Capture the cell that displays the provided text and extract its (x, y) central coordinate. 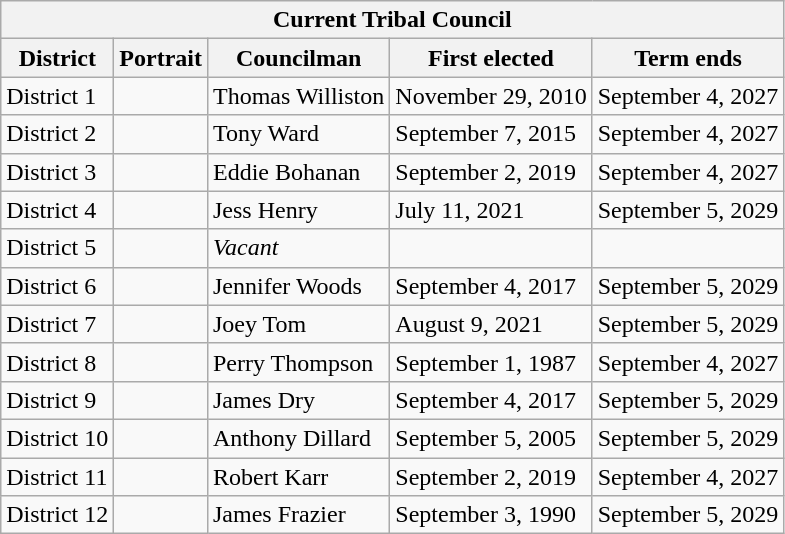
September 1, 1987 (491, 362)
District 10 (58, 438)
James Dry (298, 400)
District 5 (58, 248)
First elected (491, 58)
District 8 (58, 362)
August 9, 2021 (491, 324)
September 5, 2005 (491, 438)
James Frazier (298, 515)
District 2 (58, 134)
District 6 (58, 286)
District 7 (58, 324)
Jess Henry (298, 210)
Robert Karr (298, 477)
District 1 (58, 96)
November 29, 2010 (491, 96)
Councilman (298, 58)
September 7, 2015 (491, 134)
Joey Tom (298, 324)
District 3 (58, 172)
Tony Ward (298, 134)
Anthony Dillard (298, 438)
Current Tribal Council (392, 20)
Jennifer Woods (298, 286)
District 9 (58, 400)
Perry Thompson (298, 362)
Vacant (298, 248)
District (58, 58)
Eddie Bohanan (298, 172)
Thomas Williston (298, 96)
Term ends (688, 58)
July 11, 2021 (491, 210)
District 12 (58, 515)
District 11 (58, 477)
Portrait (161, 58)
September 3, 1990 (491, 515)
District 4 (58, 210)
